Capture the cell that displays the provided text and extract its [x, y] central coordinate. 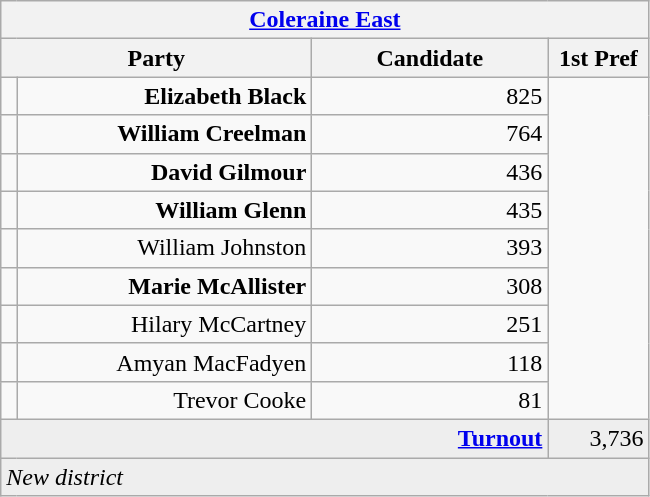
New district [325, 477]
118 [430, 362]
Amyan MacFadyen [164, 362]
William Creelman [164, 134]
764 [430, 134]
Party [156, 58]
81 [430, 400]
William Johnston [164, 248]
435 [430, 210]
3,736 [598, 438]
Candidate [430, 58]
Coleraine East [325, 20]
Turnout [274, 438]
David Gilmour [164, 172]
Trevor Cooke [164, 400]
Marie McAllister [164, 286]
436 [430, 172]
308 [430, 286]
William Glenn [164, 210]
251 [430, 324]
393 [430, 248]
1st Pref [598, 58]
Hilary McCartney [164, 324]
825 [430, 96]
Elizabeth Black [164, 96]
